Search for the cell housing the specified text and yield its [x, y] center coordinate. 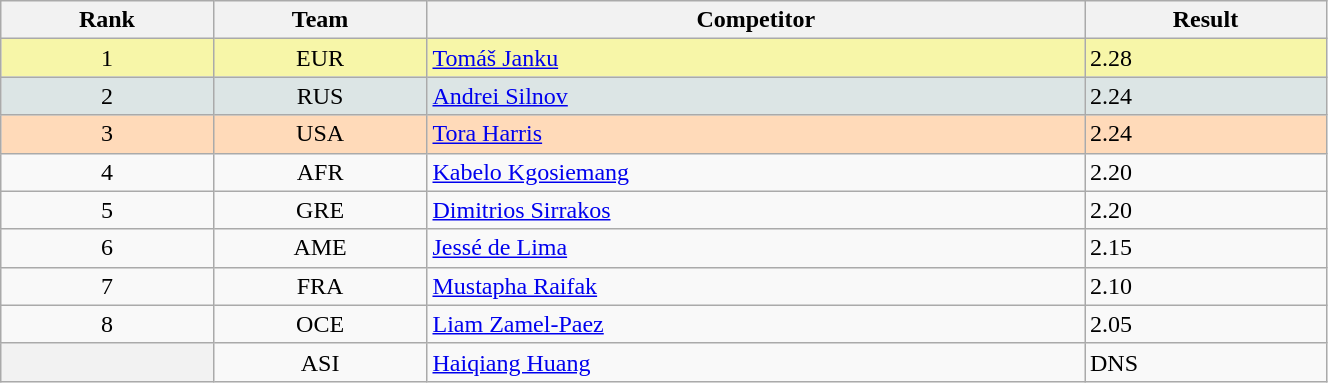
Competitor [756, 20]
Liam Zamel-Paez [756, 324]
OCE [320, 324]
Rank [107, 20]
Haiqiang Huang [756, 362]
7 [107, 286]
Tomáš Janku [756, 58]
Kabelo Kgosiemang [756, 172]
USA [320, 134]
2.05 [1205, 324]
6 [107, 248]
Jessé de Lima [756, 248]
Dimitrios Sirrakos [756, 210]
AME [320, 248]
4 [107, 172]
5 [107, 210]
Tora Harris [756, 134]
RUS [320, 96]
ASI [320, 362]
2.10 [1205, 286]
8 [107, 324]
2 [107, 96]
Andrei Silnov [756, 96]
2.28 [1205, 58]
1 [107, 58]
2.15 [1205, 248]
GRE [320, 210]
Result [1205, 20]
3 [107, 134]
FRA [320, 286]
EUR [320, 58]
Team [320, 20]
DNS [1205, 362]
Mustapha Raifak [756, 286]
AFR [320, 172]
